Detect which cell encompasses the target text, then output its [X, Y] center coordinate. 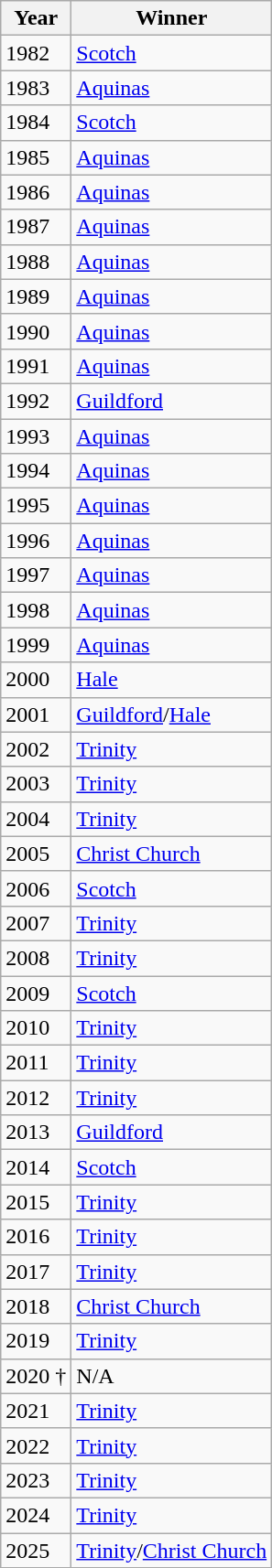
Hale [172, 680]
1991 [37, 366]
2022 [37, 1445]
1984 [37, 123]
2013 [37, 1133]
2004 [37, 819]
2008 [37, 958]
1986 [37, 192]
1992 [37, 401]
1985 [37, 157]
1998 [37, 610]
2014 [37, 1167]
2001 [37, 714]
2000 [37, 680]
1997 [37, 575]
2007 [37, 923]
1982 [37, 53]
Year [37, 18]
2017 [37, 1272]
1988 [37, 262]
1996 [37, 541]
2005 [37, 854]
1983 [37, 88]
2023 [37, 1480]
1987 [37, 227]
2002 [37, 749]
2011 [37, 1063]
N/A [172, 1376]
Guildford/Hale [172, 714]
Winner [172, 18]
1990 [37, 331]
2012 [37, 1098]
2010 [37, 1028]
2025 [37, 1551]
2019 [37, 1341]
2003 [37, 784]
1999 [37, 645]
2018 [37, 1306]
2021 [37, 1411]
2009 [37, 993]
1993 [37, 436]
2020 † [37, 1376]
2015 [37, 1202]
Trinity/Christ Church [172, 1551]
2006 [37, 888]
1989 [37, 296]
1995 [37, 506]
2016 [37, 1237]
2024 [37, 1515]
1994 [37, 471]
